Search for the cell housing the specified text and yield its [x, y] center coordinate. 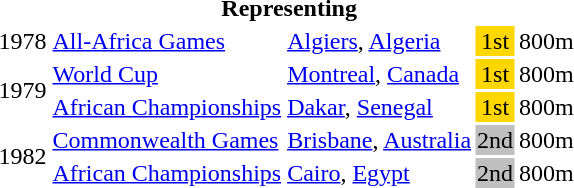
Commonwealth Games [167, 140]
Algiers, Algeria [380, 41]
Dakar, Senegal [380, 107]
Brisbane, Australia [380, 140]
Cairo, Egypt [380, 173]
All-Africa Games [167, 41]
Montreal, Canada [380, 74]
World Cup [167, 74]
